Output the (x, y) coordinate of the center of the cell containing the given text.  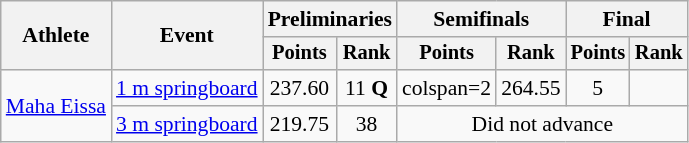
11 Q (366, 88)
Final (627, 19)
5 (598, 88)
Event (187, 36)
38 (366, 124)
Athlete (56, 36)
Maha Eissa (56, 106)
Preliminaries (330, 19)
3 m springboard (187, 124)
219.75 (300, 124)
1 m springboard (187, 88)
Did not advance (542, 124)
colspan=2 (446, 88)
Semifinals (482, 19)
237.60 (300, 88)
264.55 (530, 88)
